Pinpoint the cell where the given text exists, returning its (x, y) midpoint coordinate. 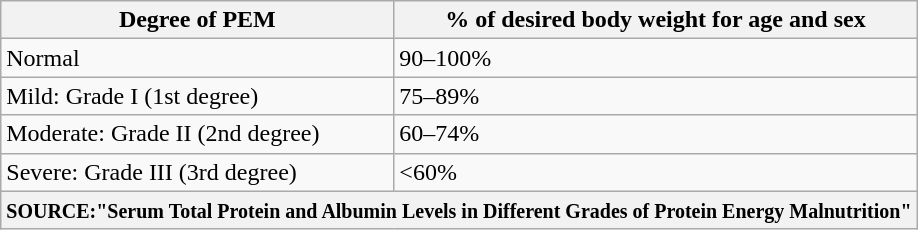
Degree of PEM (198, 20)
<60% (656, 172)
75–89% (656, 96)
Normal (198, 58)
Moderate: Grade II (2nd degree) (198, 134)
% of desired body weight for age and sex (656, 20)
Severe: Grade III (3rd degree) (198, 172)
Mild: Grade I (1st degree) (198, 96)
90–100% (656, 58)
60–74% (656, 134)
SOURCE:"Serum Total Protein and Albumin Levels in Different Grades of Protein Energy Malnutrition" (459, 210)
